Detect which cell encompasses the target text, then output its (X, Y) center coordinate. 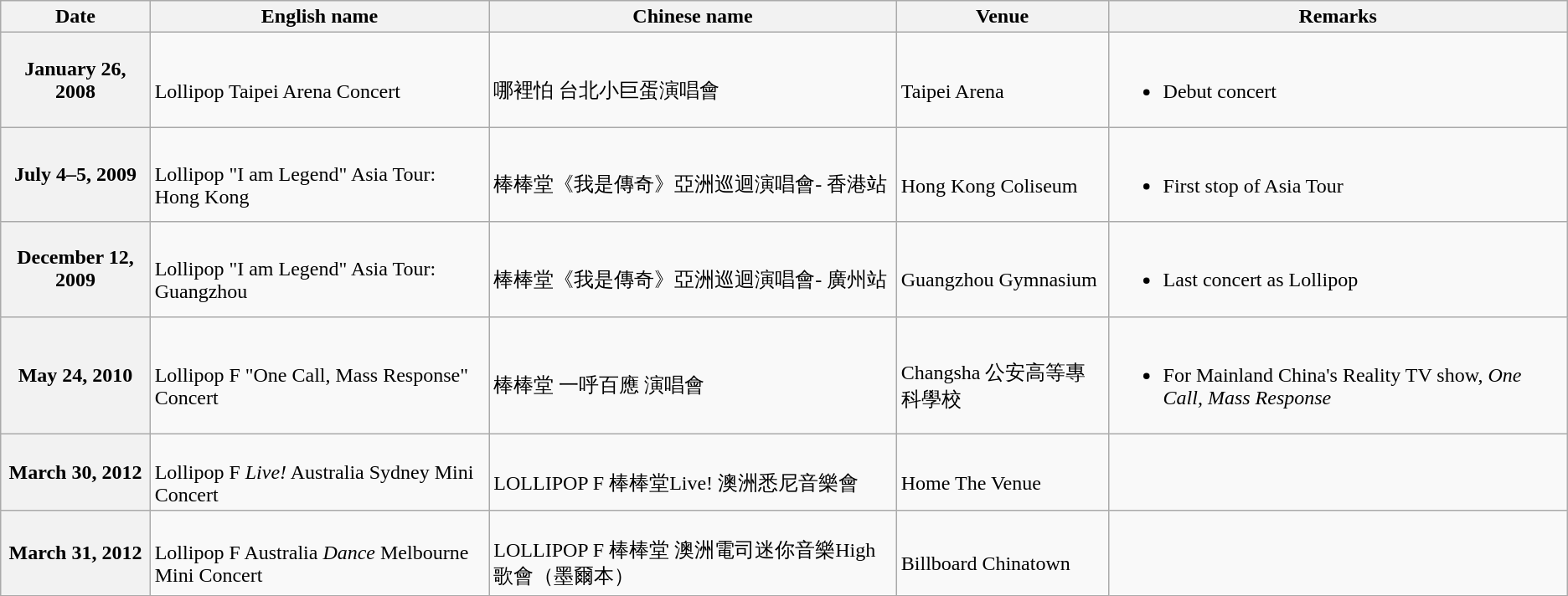
LOLLIPOP F 棒棒堂Live! 澳洲悉尼音樂會 (693, 472)
棒棒堂《我是傳奇》亞洲巡迴演唱會- 香港站 (693, 174)
棒棒堂 一呼百應 演唱會 (693, 375)
First stop of Asia Tour (1338, 174)
哪裡怕 台北小巨蛋演唱會 (693, 80)
Remarks (1338, 17)
Lollipop F "One Call, Mass Response" Concert (320, 375)
Taipei Arena (1002, 80)
March 30, 2012 (75, 472)
Lollipop "I am Legend" Asia Tour: Hong Kong (320, 174)
English name (320, 17)
July 4–5, 2009 (75, 174)
May 24, 2010 (75, 375)
March 31, 2012 (75, 552)
Venue (1002, 17)
January 26, 2008 (75, 80)
For Mainland China's Reality TV show, One Call, Mass Response (1338, 375)
Lollipop F Australia Dance Melbourne Mini Concert (320, 552)
Last concert as Lollipop (1338, 270)
Lollipop "I am Legend" Asia Tour: Guangzhou (320, 270)
Guangzhou Gymnasium (1002, 270)
Billboard Chinatown (1002, 552)
Lollipop Taipei Arena Concert (320, 80)
Debut concert (1338, 80)
Hong Kong Coliseum (1002, 174)
Changsha 公安高等專科學校 (1002, 375)
Home The Venue (1002, 472)
Date (75, 17)
Chinese name (693, 17)
Lollipop F Live! Australia Sydney Mini Concert (320, 472)
December 12, 2009 (75, 270)
LOLLIPOP F 棒棒堂 澳洲電司迷你音樂High歌會（墨爾本） (693, 552)
棒棒堂《我是傳奇》亞洲巡迴演唱會- 廣州站 (693, 270)
